From the cell containing the given text, extract its center point as (X, Y) coordinate. 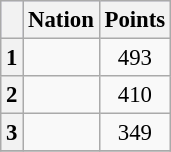
493 (134, 58)
Points (134, 20)
1 (12, 58)
3 (12, 133)
349 (134, 133)
2 (12, 95)
410 (134, 95)
Nation (61, 20)
